Find where the given text appears and provide that cell's center as (X, Y) coordinate. 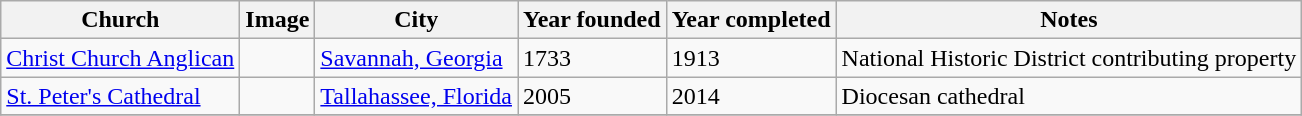
2014 (751, 96)
Notes (1069, 20)
St. Peter's Cathedral (120, 96)
Church (120, 20)
Year completed (751, 20)
1733 (592, 58)
2005 (592, 96)
Savannah, Georgia (416, 58)
Year founded (592, 20)
National Historic District contributing property (1069, 58)
1913 (751, 58)
Diocesan cathedral (1069, 96)
Tallahassee, Florida (416, 96)
Image (278, 20)
City (416, 20)
Christ Church Anglican (120, 58)
